Detect which cell encompasses the target text, then output its [x, y] center coordinate. 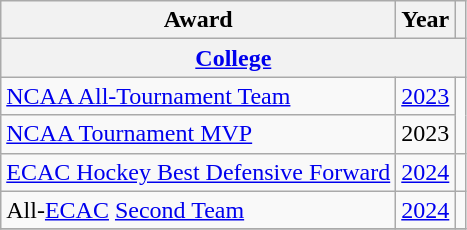
NCAA Tournament MVP [198, 134]
All-ECAC Second Team [198, 210]
Award [198, 20]
College [234, 58]
NCAA All-Tournament Team [198, 96]
ECAC Hockey Best Defensive Forward [198, 172]
Year [426, 20]
